Capture the cell that displays the provided text and extract its (x, y) central coordinate. 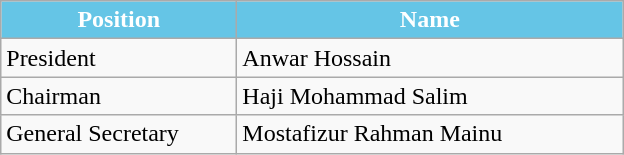
Anwar Hossain (430, 58)
Name (430, 20)
Haji Mohammad Salim (430, 96)
Position (119, 20)
General Secretary (119, 134)
Mostafizur Rahman Mainu (430, 134)
President (119, 58)
Chairman (119, 96)
